For the text-containing cell, return its midpoint in [x, y] coordinate format. 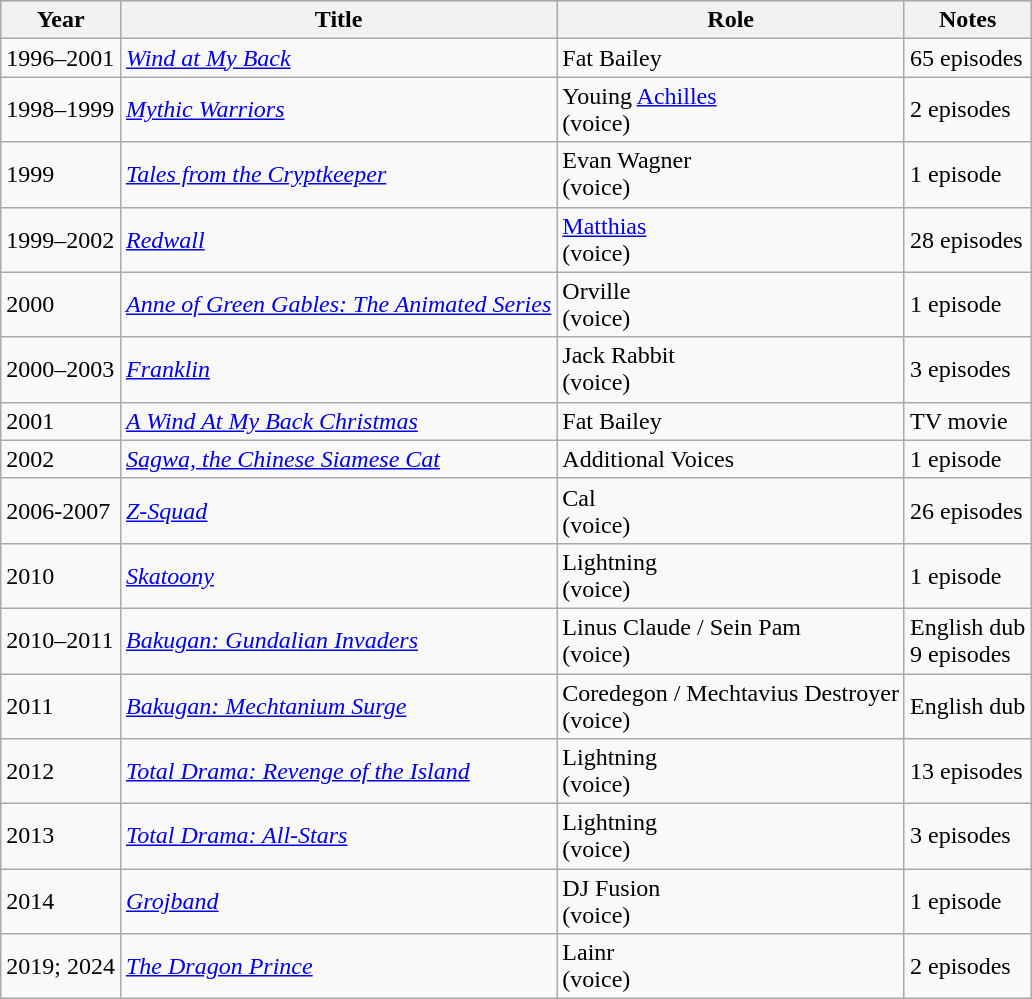
Jack Rabbit (voice) [731, 370]
Matthias (voice) [731, 240]
DJ Fusion (voice) [731, 902]
Role [731, 20]
Mythic Warriors [338, 110]
Sagwa, the Chinese Siamese Cat [338, 459]
Total Drama: Revenge of the Island [338, 772]
Wind at My Back [338, 58]
Orville (voice) [731, 304]
2010 [61, 576]
The Dragon Prince [338, 966]
2001 [61, 421]
2012 [61, 772]
2010–2011 [61, 640]
65 episodes [967, 58]
Additional Voices [731, 459]
1999 [61, 174]
Bakugan: Mechtanium Surge [338, 706]
Evan Wagner (voice) [731, 174]
26 episodes [967, 510]
A Wind At My Back Christmas [338, 421]
Franklin [338, 370]
2019; 2024 [61, 966]
Total Drama: All-Stars [338, 836]
Notes [967, 20]
English dub [967, 706]
28 episodes [967, 240]
1998–1999 [61, 110]
Skatoony [338, 576]
Anne of Green Gables: The Animated Series [338, 304]
2011 [61, 706]
2000–2003 [61, 370]
Linus Claude / Sein Pam (voice) [731, 640]
2000 [61, 304]
Lainr (voice) [731, 966]
Year [61, 20]
Bakugan: Gundalian Invaders [338, 640]
Z-Squad [338, 510]
2002 [61, 459]
Coredegon / Mechtavius Destroyer (voice) [731, 706]
13 episodes [967, 772]
2014 [61, 902]
2013 [61, 836]
1999–2002 [61, 240]
Grojband [338, 902]
Youing Achilles (voice) [731, 110]
1996–2001 [61, 58]
Title [338, 20]
English dub9 episodes [967, 640]
Tales from the Cryptkeeper [338, 174]
TV movie [967, 421]
2006-2007 [61, 510]
Cal (voice) [731, 510]
Redwall [338, 240]
